Capture the cell that displays the provided text and extract its (X, Y) central coordinate. 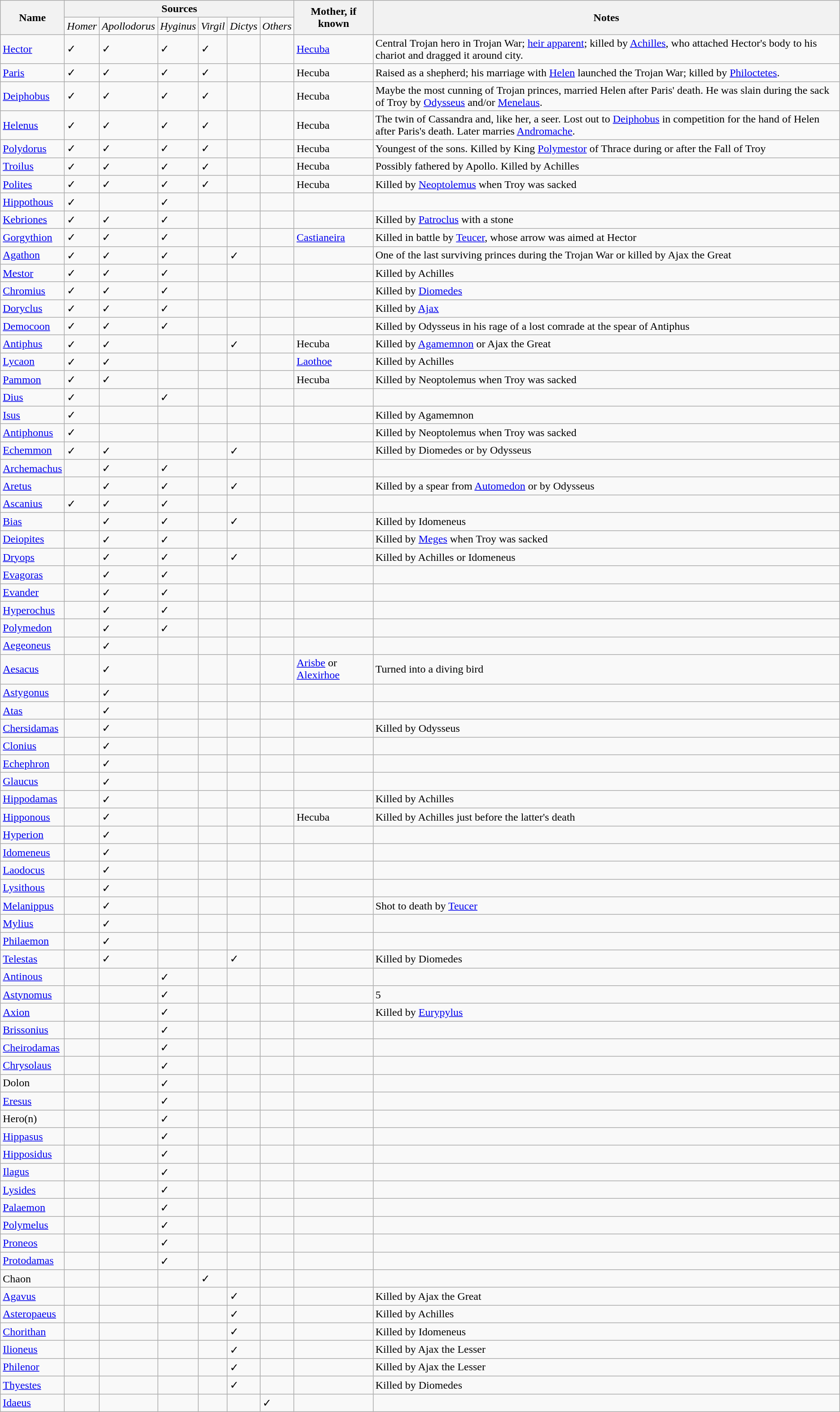
Laothoe (333, 362)
Astynomus (32, 995)
Sources (179, 9)
Polites (32, 184)
Ilioneus (32, 1350)
Dryops (32, 557)
Hippothous (32, 202)
Dolon (32, 1083)
Antinous (32, 977)
Maybe the most cunning of Trojan princes, married Helen after Paris' death. He was slain during the sack of Troy by Odysseus and/or Menelaus. (606, 96)
Killed by Diomedes or by Odysseus (606, 450)
Raised as a shepherd; his marriage with Helen launched the Trojan War; killed by Philoctetes. (606, 73)
Kebriones (32, 220)
Hippodamas (32, 799)
Ascanius (32, 504)
Palaemon (32, 1207)
Name (32, 17)
Mestor (32, 273)
Mylius (32, 923)
Hector (32, 49)
Chromius (32, 291)
Dius (32, 398)
Killed by Agamemnon or Ajax the Great (606, 344)
Paris (32, 73)
Polymelus (32, 1225)
Cheirodamas (32, 1048)
Others (277, 26)
Shot to death by Teucer (606, 906)
Mother, if known (333, 17)
Isus (32, 415)
Possibly fathered by Apollo. Killed by Achilles (606, 166)
Evagoras (32, 575)
Hero(n) (32, 1119)
Evander (32, 593)
Thyestes (32, 1385)
Polydorus (32, 149)
Ilagus (32, 1172)
Democoon (32, 326)
Youngest of the sons. Killed by King Polymestor of Thrace during or after the Fall of Troy (606, 149)
Idomeneus (32, 852)
Gorgythion (32, 237)
Aegeoneus (32, 646)
Asteropaeus (32, 1314)
Bias (32, 521)
Chaon (32, 1279)
Echephron (32, 764)
Hipposidus (32, 1154)
Glaucus (32, 782)
Killed by Odysseus (606, 728)
Killed in battle by Teucer, whose arrow was aimed at Hector (606, 237)
Central Trojan hero in Trojan War; heir apparent; killed by Achilles, who attached Hector's body to his chariot and dragged it around city. (606, 49)
Killed by Odysseus in his rage of a lost comrade at the spear of Antiphus (606, 326)
Killed by Achilles just before the latter's death (606, 817)
Deiphobus (32, 96)
Hippasus (32, 1137)
Agathon (32, 255)
Echemmon (32, 450)
Philaemon (32, 941)
Virgil (213, 26)
Killed by Patroclus with a stone (606, 220)
Castianeira (333, 237)
Hyginus (178, 26)
Antiphonus (32, 433)
Deiopites (32, 539)
Killed by Meges when Troy was sacked (606, 539)
Doryclus (32, 309)
Killed by Achilles or Idomeneus (606, 557)
Lycaon (32, 362)
One of the last surviving princes during the Trojan War or killed by Ajax the Great (606, 255)
Axion (32, 1012)
Polymedon (32, 628)
Idaeus (32, 1403)
Philenor (32, 1367)
Protodamas (32, 1261)
Pammon (32, 380)
Lysides (32, 1190)
Laodocus (32, 870)
Apollodorus (128, 26)
Proneos (32, 1243)
Aretus (32, 486)
Hipponous (32, 817)
Agavus (32, 1296)
Melanippus (32, 906)
Dictys (244, 26)
Killed by Ajax the Great (606, 1296)
Killed by Agamemnon (606, 415)
Hyperochus (32, 610)
Atas (32, 711)
5 (606, 995)
Telestas (32, 959)
Homer (82, 26)
Chrysolaus (32, 1066)
Killed by Ajax (606, 309)
Lysithous (32, 888)
Killed by Eurypylus (606, 1012)
Helenus (32, 126)
Archemachus (32, 468)
Troilus (32, 166)
Clonius (32, 746)
Arisbe or Alexirhoe (333, 669)
Astygonus (32, 693)
Aesacus (32, 669)
Eresus (32, 1101)
Antiphus (32, 344)
Notes (606, 17)
Brissonius (32, 1030)
Turned into a diving bird (606, 669)
Chorithan (32, 1332)
Hyperion (32, 835)
Chersidamas (32, 728)
Killed by a spear from Automedon or by Odysseus (606, 486)
